Detect which cell encompasses the target text, then output its (x, y) center coordinate. 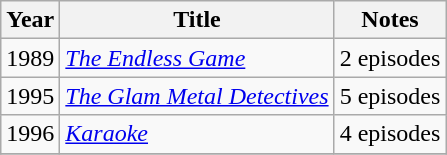
4 episodes (390, 134)
Karaoke (197, 134)
Notes (390, 20)
1995 (30, 96)
2 episodes (390, 58)
The Endless Game (197, 58)
1996 (30, 134)
Year (30, 20)
1989 (30, 58)
Title (197, 20)
The Glam Metal Detectives (197, 96)
5 episodes (390, 96)
